Capture the cell that displays the provided text and extract its (x, y) central coordinate. 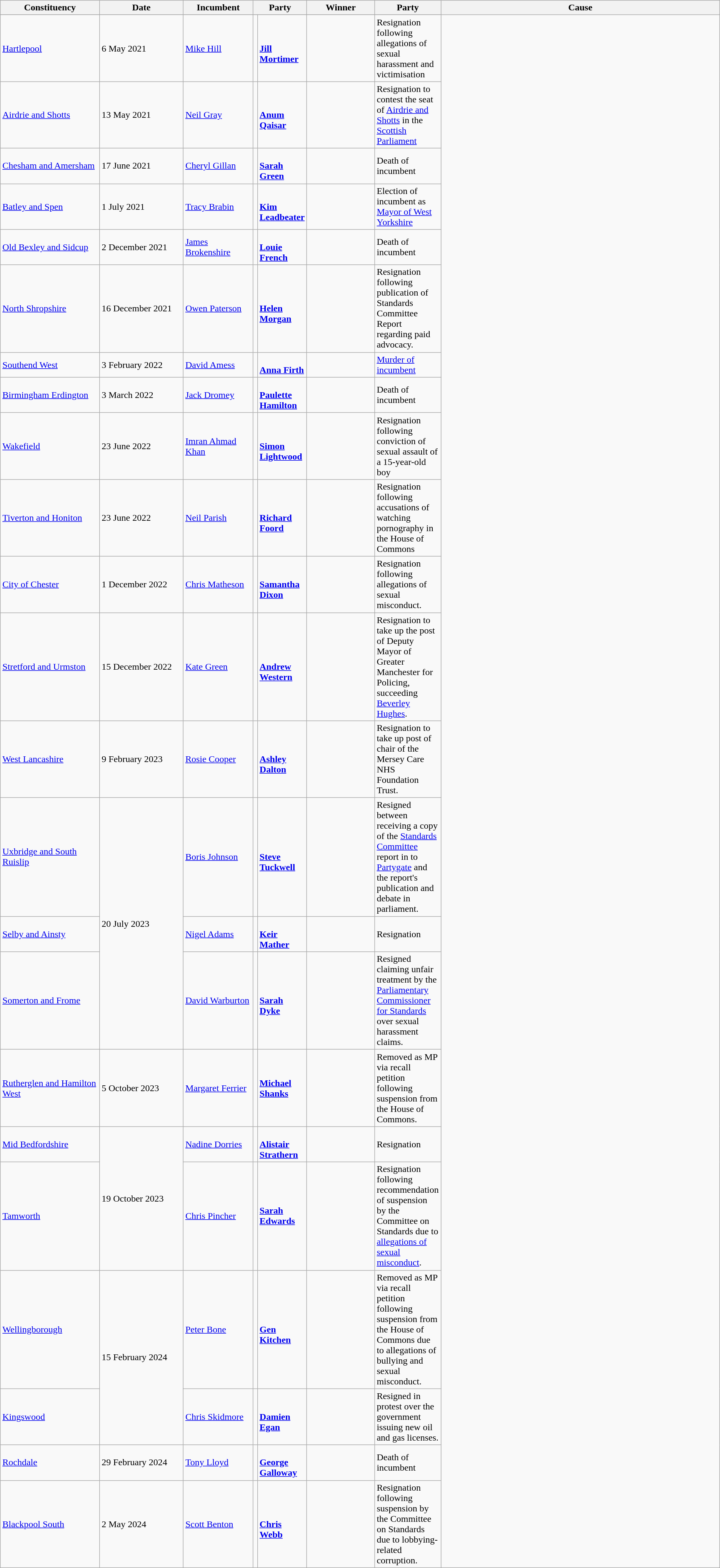
David Warburton (218, 1001)
Paulette Hamilton (282, 395)
2 December 2021 (142, 247)
Resignation to take up the post of Deputy Mayor of Greater Manchester for Policing, succeeding Beverley Hughes. (408, 667)
Batley and Spen (50, 206)
Southend West (50, 365)
Resigned claiming unfair treatment by the Parliamentary Commissioner for Standards over sexual harassment claims. (408, 1001)
Ashley Dalton (282, 759)
Uxbridge and South Ruislip (50, 857)
Mid Bedfordshire (50, 1144)
Sarah Edwards (282, 1216)
Neil Gray (218, 115)
Margaret Ferrier (218, 1088)
Gen Kitchen (282, 1329)
Resignation following accusations of watching pornography in the House of Commons (408, 518)
Constituency (50, 8)
6 May 2021 (142, 48)
Rutherglen and Hamilton West (50, 1088)
Selby and Ainsty (50, 934)
Removed as MP via recall petition following suspension from the House of Commons due to allegations of bullying and sexual misconduct. (408, 1329)
Louie French (282, 247)
Chesham and Amersham (50, 166)
Michael Shanks (282, 1088)
Imran Ahmad Khan (218, 446)
Tiverton and Honiton (50, 518)
Wellingborough (50, 1329)
Kim Leadbeater (282, 206)
Resignation to contest the seat of Airdrie and Shotts in the Scottish Parliament (408, 115)
North Shropshire (50, 309)
Helen Morgan (282, 309)
Airdrie and Shotts (50, 115)
Cheryl Gillan (218, 166)
Resignation following suspension by the Committee on Standards due to lobbying-related corruption. (408, 1524)
Sarah Green (282, 166)
Incumbent (218, 8)
City of Chester (50, 584)
James Brokenshire (218, 247)
Resigned in protest over the government issuing new oil and gas licenses. (408, 1417)
Tony Lloyd (218, 1463)
Stretford and Urmston (50, 667)
Tamworth (50, 1216)
Old Bexley and Sidcup (50, 247)
3 March 2022 (142, 395)
Chris Matheson (218, 584)
Rochdale (50, 1463)
19 October 2023 (142, 1199)
Blackpool South (50, 1524)
Nigel Adams (218, 934)
Resignation following allegations of sexual misconduct. (408, 584)
Tracy Brabin (218, 206)
15 December 2022 (142, 667)
Anum Qaisar (282, 115)
Winner (341, 8)
Alistair Strathern (282, 1144)
3 February 2022 (142, 365)
Murder of incumbent (408, 365)
Simon Lightwood (282, 446)
Mike Hill (218, 48)
20 July 2023 (142, 924)
Wakefield (50, 446)
Cause (580, 8)
Owen Paterson (218, 309)
Resignation following recommendation of suspension by the Committee on Standards due to allegations of sexual misconduct. (408, 1216)
Neil Parish (218, 518)
Sarah Dyke (282, 1001)
David Amess (218, 365)
Nadine Dorries (218, 1144)
Jack Dromey (218, 395)
Removed as MP via recall petition following suspension from the House of Commons. (408, 1088)
Birmingham Erdington (50, 395)
Keir Mather (282, 934)
Samantha Dixon (282, 584)
Resignation following conviction of sexual assault of a 15-year-old boy (408, 446)
West Lancashire (50, 759)
15 February 2024 (142, 1357)
17 June 2021 (142, 166)
Date (142, 8)
Rosie Cooper (218, 759)
2 May 2024 (142, 1524)
Anna Firth (282, 365)
16 December 2021 (142, 309)
Chris Webb (282, 1524)
Chris Pincher (218, 1216)
Kingswood (50, 1417)
1 December 2022 (142, 584)
Hartlepool (50, 48)
Peter Bone (218, 1329)
1 July 2021 (142, 206)
George Galloway (282, 1463)
Resigned between receiving a copy of the Standards Committee report in to Partygate and the report's publication and debate in parliament. (408, 857)
Chris Skidmore (218, 1417)
Resignation following allegations of sexual harassment and victimisation (408, 48)
Steve Tuckwell (282, 857)
13 May 2021 (142, 115)
Somerton and Frome (50, 1001)
Election of incumbent as Mayor of West Yorkshire (408, 206)
29 February 2024 (142, 1463)
Resignation to take up post of chair of the Mersey Care NHS Foundation Trust. (408, 759)
9 February 2023 (142, 759)
Damien Egan (282, 1417)
Scott Benton (218, 1524)
Richard Foord (282, 518)
Resignation following publication of Standards Committee Report regarding paid advocacy. (408, 309)
Jill Mortimer (282, 48)
Boris Johnson (218, 857)
5 October 2023 (142, 1088)
Andrew Western (282, 667)
Kate Green (218, 667)
